Determine the [X, Y] coordinate at the center of the cell enclosing the given text.  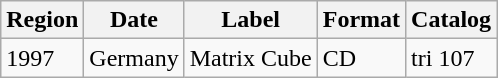
Label [250, 20]
Catalog [452, 20]
tri 107 [452, 58]
Format [361, 20]
Germany [134, 58]
Region [42, 20]
Date [134, 20]
CD [361, 58]
Matrix Cube [250, 58]
1997 [42, 58]
